Capture the cell that displays the provided text and extract its (x, y) central coordinate. 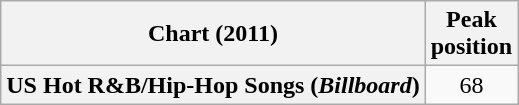
Peakposition (471, 34)
US Hot R&B/Hip-Hop Songs (Billboard) (213, 85)
68 (471, 85)
Chart (2011) (213, 34)
